Determine the (X, Y) coordinate at the center of the cell enclosing the given text.  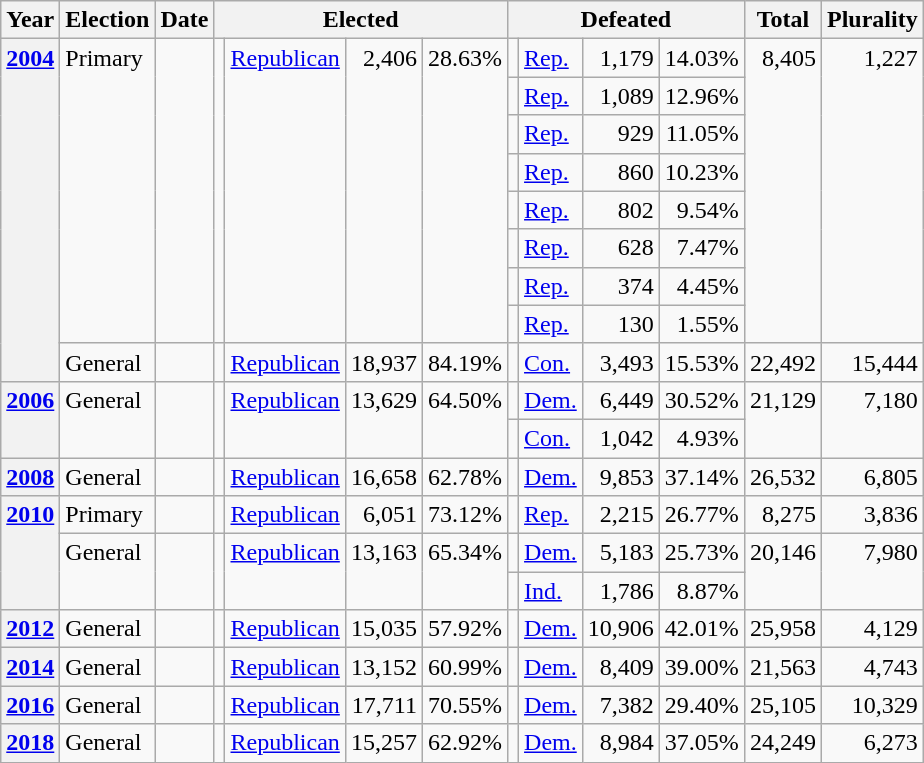
3,836 (872, 515)
802 (620, 210)
6,273 (872, 743)
4,129 (872, 629)
Election (108, 20)
10,329 (872, 705)
9,853 (620, 477)
20,146 (782, 572)
8.87% (702, 591)
4.93% (702, 438)
Plurality (872, 20)
25,105 (782, 705)
Defeated (626, 20)
8,984 (620, 743)
22,492 (782, 362)
2008 (30, 477)
70.55% (464, 705)
374 (620, 286)
6,449 (620, 400)
15,035 (384, 629)
4.45% (702, 286)
1,227 (872, 191)
7,980 (872, 572)
16,658 (384, 477)
30.52% (702, 400)
18,937 (384, 362)
2010 (30, 553)
21,563 (782, 667)
Elected (361, 20)
73.12% (464, 515)
2006 (30, 419)
15,257 (384, 743)
1,786 (620, 591)
8,405 (782, 191)
8,409 (620, 667)
Total (782, 20)
29.40% (702, 705)
9.54% (702, 210)
37.14% (702, 477)
26.77% (702, 515)
1,089 (620, 96)
13,629 (384, 419)
8,275 (782, 515)
6,051 (384, 515)
15,444 (872, 362)
Year (30, 20)
65.34% (464, 572)
6,805 (872, 477)
1,179 (620, 58)
2004 (30, 210)
25,958 (782, 629)
37.05% (702, 743)
628 (620, 248)
860 (620, 172)
62.92% (464, 743)
62.78% (464, 477)
21,129 (782, 419)
929 (620, 134)
25.73% (702, 553)
2016 (30, 705)
57.92% (464, 629)
14.03% (702, 58)
10,906 (620, 629)
11.05% (702, 134)
17,711 (384, 705)
2,406 (384, 191)
Date (184, 20)
7,180 (872, 419)
130 (620, 324)
7,382 (620, 705)
2012 (30, 629)
13,163 (384, 572)
2,215 (620, 515)
84.19% (464, 362)
39.00% (702, 667)
1.55% (702, 324)
1,042 (620, 438)
7.47% (702, 248)
12.96% (702, 96)
2018 (30, 743)
28.63% (464, 191)
5,183 (620, 553)
24,249 (782, 743)
26,532 (782, 477)
15.53% (702, 362)
60.99% (464, 667)
13,152 (384, 667)
10.23% (702, 172)
Ind. (551, 591)
4,743 (872, 667)
2014 (30, 667)
42.01% (702, 629)
3,493 (620, 362)
64.50% (464, 419)
